Find where the given text appears and provide that cell's center as (x, y) coordinate. 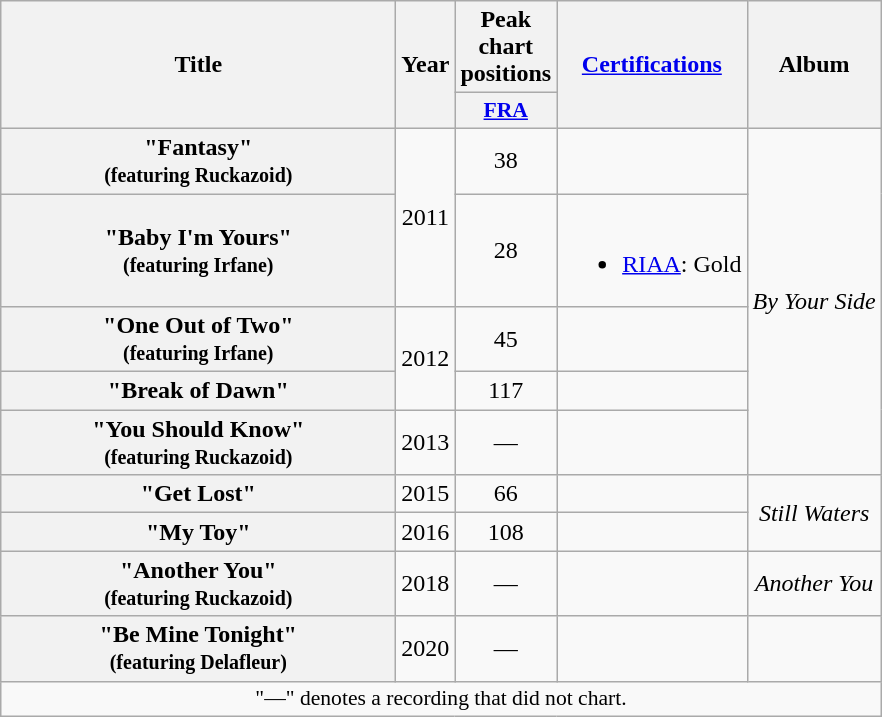
45 (506, 340)
2016 (426, 532)
2015 (426, 494)
By Your Side (814, 301)
38 (506, 160)
2013 (426, 442)
Certifications (652, 65)
2020 (426, 648)
Album (814, 65)
"Get Lost" (198, 494)
Peak chart positions (506, 47)
"Another You" (featuring Ruckazoid) (198, 584)
28 (506, 250)
Title (198, 65)
"Baby I'm Yours" (featuring Irfane) (198, 250)
Year (426, 65)
Still Waters (814, 513)
"Be Mine Tonight" (featuring Delafleur) (198, 648)
108 (506, 532)
"My Toy" (198, 532)
FRA (506, 111)
"Fantasy" (featuring Ruckazoid) (198, 160)
"One Out of Two" (featuring Irfane) (198, 340)
"Break of Dawn" (198, 391)
RIAA: Gold (652, 250)
"—" denotes a recording that did not chart. (441, 699)
66 (506, 494)
Another You (814, 584)
"You Should Know" (featuring Ruckazoid) (198, 442)
2018 (426, 584)
2011 (426, 217)
117 (506, 391)
2012 (426, 358)
